Extract the (X, Y) coordinate from the center of the cell holding the provided text.  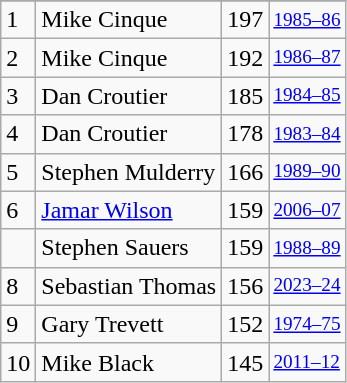
1983–84 (307, 134)
1974–75 (307, 324)
2 (18, 58)
4 (18, 134)
3 (18, 96)
1986–87 (307, 58)
1984–85 (307, 96)
156 (246, 286)
2023–24 (307, 286)
1988–89 (307, 248)
185 (246, 96)
197 (246, 20)
1989–90 (307, 172)
166 (246, 172)
8 (18, 286)
Stephen Mulderry (129, 172)
Gary Trevett (129, 324)
Jamar Wilson (129, 210)
192 (246, 58)
5 (18, 172)
Mike Black (129, 362)
2006–07 (307, 210)
10 (18, 362)
2011–12 (307, 362)
178 (246, 134)
Sebastian Thomas (129, 286)
152 (246, 324)
6 (18, 210)
145 (246, 362)
1 (18, 20)
9 (18, 324)
1985–86 (307, 20)
Stephen Sauers (129, 248)
